Pinpoint the cell where the given text exists, returning its [X, Y] midpoint coordinate. 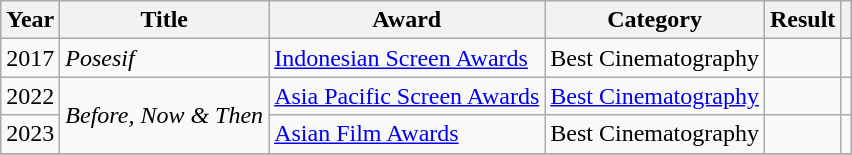
Award [407, 20]
2023 [30, 134]
2022 [30, 96]
Before, Now & Then [164, 115]
Asian Film Awards [407, 134]
2017 [30, 58]
Result [802, 20]
Category [655, 20]
Title [164, 20]
Year [30, 20]
Asia Pacific Screen Awards [407, 96]
Posesif [164, 58]
Indonesian Screen Awards [407, 58]
